Search for the cell housing the specified text and yield its (x, y) center coordinate. 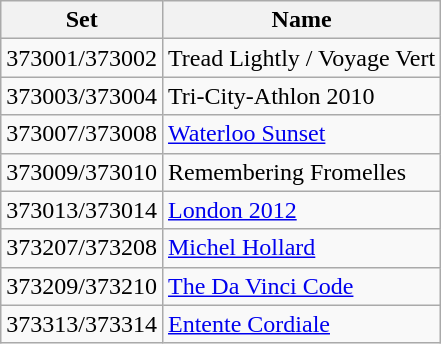
373001/373002 (82, 58)
373209/373210 (82, 286)
373003/373004 (82, 96)
Set (82, 20)
London 2012 (301, 210)
373313/373314 (82, 324)
373007/373008 (82, 134)
373207/373208 (82, 248)
373013/373014 (82, 210)
The Da Vinci Code (301, 286)
Waterloo Sunset (301, 134)
Entente Cordiale (301, 324)
Tread Lightly / Voyage Vert (301, 58)
Name (301, 20)
Michel Hollard (301, 248)
Tri-City-Athlon 2010 (301, 96)
373009/373010 (82, 172)
Remembering Fromelles (301, 172)
